Detect which cell encompasses the target text, then output its (x, y) center coordinate. 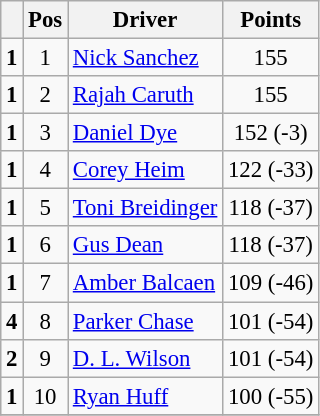
D. L. Wilson (146, 358)
7 (46, 283)
Amber Balcaen (146, 283)
6 (46, 245)
9 (46, 358)
Gus Dean (146, 245)
Ryan Huff (146, 396)
Toni Breidinger (146, 208)
109 (-46) (271, 283)
5 (46, 208)
152 (-3) (271, 133)
3 (46, 133)
100 (-55) (271, 396)
Nick Sanchez (146, 58)
8 (46, 321)
Driver (146, 20)
Daniel Dye (146, 133)
Rajah Caruth (146, 95)
Parker Chase (146, 321)
Points (271, 20)
Pos (46, 20)
122 (-33) (271, 170)
Corey Heim (146, 170)
10 (46, 396)
